Locate the cell with the specified text and output its (x, y) center coordinate. 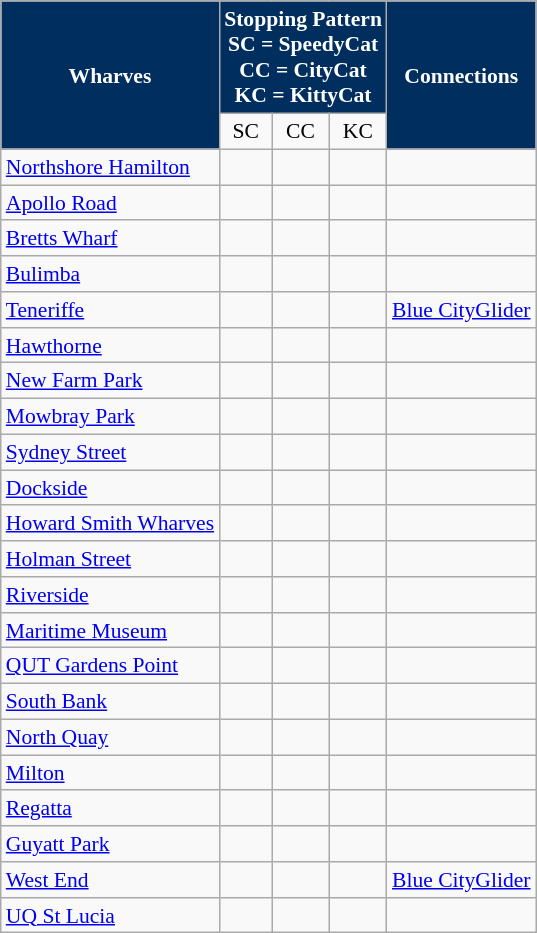
Holman Street (110, 559)
Hawthorne (110, 345)
Milton (110, 773)
Bretts Wharf (110, 238)
Mowbray Park (110, 416)
Riverside (110, 595)
QUT Gardens Point (110, 666)
North Quay (110, 737)
Stopping PatternSC = SpeedyCatCC = CityCatKC = KittyCat (303, 57)
SC (246, 131)
Northshore Hamilton (110, 167)
Howard Smith Wharves (110, 523)
Sydney Street (110, 452)
Apollo Road (110, 203)
CC (300, 131)
UQ St Lucia (110, 915)
Regatta (110, 808)
South Bank (110, 701)
Connections (462, 75)
Dockside (110, 488)
Bulimba (110, 274)
Wharves (110, 75)
Maritime Museum (110, 630)
Teneriffe (110, 310)
KC (358, 131)
West End (110, 880)
New Farm Park (110, 381)
Guyatt Park (110, 844)
